Return the [x, y] coordinate for the center point of the cell that contains the specified text.  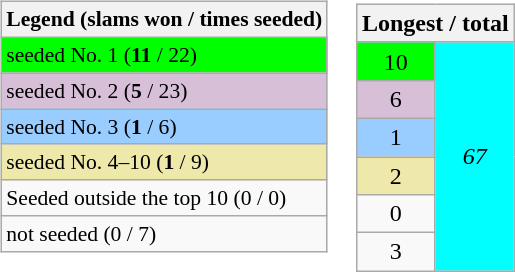
10 [396, 61]
2 [396, 175]
Seeded outside the top 10 (0 / 0) [164, 198]
seeded No. 1 (11 / 22) [164, 55]
Longest / total [435, 23]
0 [396, 214]
3 [396, 252]
Legend (slams won / times seeded) [164, 20]
not seeded (0 / 7) [164, 234]
6 [396, 99]
seeded No. 3 (1 / 6) [164, 127]
seeded No. 4–10 (1 / 9) [164, 162]
seeded No. 2 (5 / 23) [164, 91]
1 [396, 137]
67 [474, 156]
